Return the [x, y] coordinate for the center point of the cell that contains the specified text.  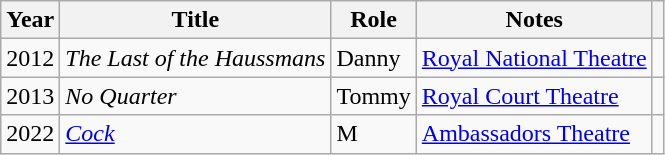
The Last of the Haussmans [196, 58]
Tommy [374, 96]
Year [30, 20]
Royal National Theatre [534, 58]
Cock [196, 134]
M [374, 134]
Royal Court Theatre [534, 96]
Ambassadors Theatre [534, 134]
2022 [30, 134]
Role [374, 20]
Danny [374, 58]
2013 [30, 96]
2012 [30, 58]
Title [196, 20]
No Quarter [196, 96]
Notes [534, 20]
